Locate the cell with the specified text and output its (X, Y) center coordinate. 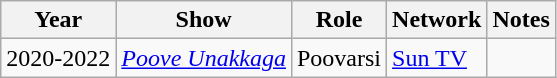
Poove Unakkaga (204, 58)
Poovarsi (338, 58)
Network (437, 20)
Role (338, 20)
2020-2022 (58, 58)
Show (204, 20)
Year (58, 20)
Sun TV (437, 58)
Notes (521, 20)
